For the text-containing cell, return its midpoint in (X, Y) coordinate format. 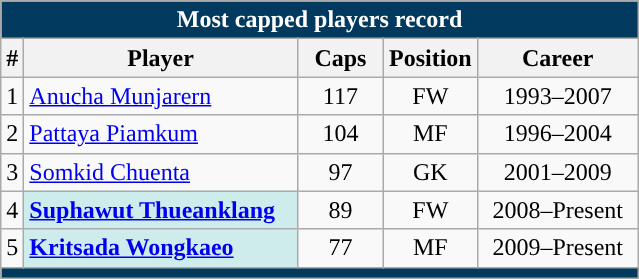
1993–2007 (558, 96)
Somkid Chuenta (161, 172)
Anucha Munjarern (161, 96)
2009–Present (558, 248)
Most capped players record (320, 20)
Player (161, 58)
Caps (340, 58)
Pattaya Piamkum (161, 134)
89 (340, 210)
2008–Present (558, 210)
117 (340, 96)
104 (340, 134)
5 (12, 248)
2001–2009 (558, 172)
1996–2004 (558, 134)
3 (12, 172)
Position (430, 58)
GK (430, 172)
Career (558, 58)
77 (340, 248)
4 (12, 210)
2 (12, 134)
Kritsada Wongkaeo (161, 248)
# (12, 58)
1 (12, 96)
Suphawut Thueanklang (161, 210)
97 (340, 172)
